Return (x, y) of the center of cell containing provided text 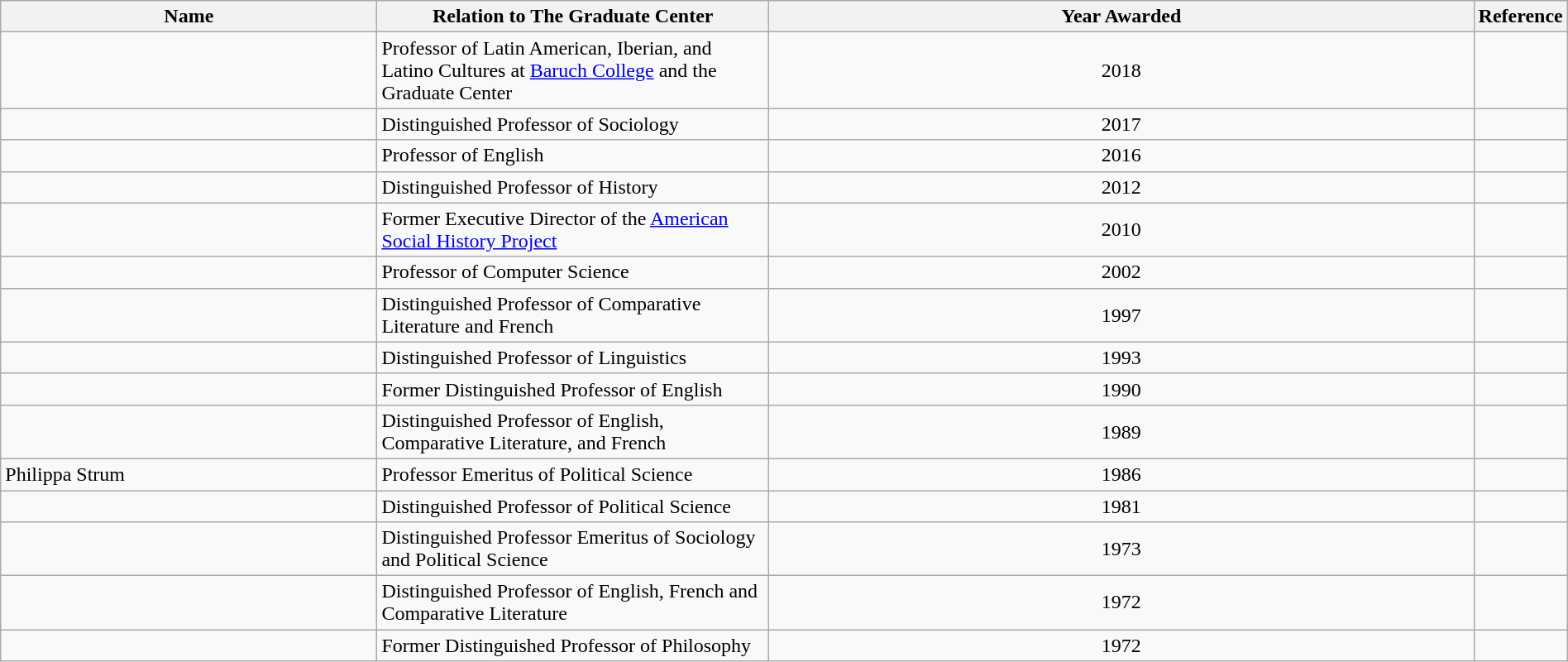
Former Executive Director of the American Social History Project (573, 230)
2002 (1121, 272)
Distinguished Professor of History (573, 187)
1997 (1121, 314)
Philippa Strum (189, 474)
1986 (1121, 474)
Former Distinguished Professor of English (573, 389)
Distinguished Professor Emeritus of Sociology and Political Science (573, 549)
Distinguished Professor of English, French and Comparative Literature (573, 602)
1989 (1121, 432)
Former Distinguished Professor of Philosophy (573, 645)
Name (189, 17)
2017 (1121, 124)
Year Awarded (1121, 17)
Distinguished Professor of English, Comparative Literature, and French (573, 432)
Relation to The Graduate Center (573, 17)
1973 (1121, 549)
Distinguished Professor of Sociology (573, 124)
Distinguished Professor of Political Science (573, 506)
1990 (1121, 389)
Professor of English (573, 156)
Distinguished Professor of Comparative Literature and French (573, 314)
2016 (1121, 156)
1993 (1121, 357)
Professor of Latin American, Iberian, and Latino Cultures at Baruch College and the Graduate Center (573, 70)
Professor of Computer Science (573, 272)
Reference (1520, 17)
2018 (1121, 70)
2012 (1121, 187)
2010 (1121, 230)
1981 (1121, 506)
Professor Emeritus of Political Science (573, 474)
Distinguished Professor of Linguistics (573, 357)
